Output the (X, Y) coordinate of the center of the cell containing the given text.  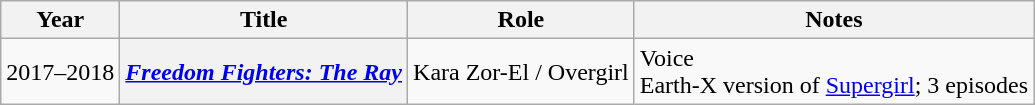
Freedom Fighters: The Ray (264, 72)
Title (264, 20)
Role (522, 20)
Year (60, 20)
VoiceEarth-X version of Supergirl; 3 episodes (834, 72)
Notes (834, 20)
2017–2018 (60, 72)
Kara Zor-El / Overgirl (522, 72)
